Return [X, Y] of the center of cell containing provided text 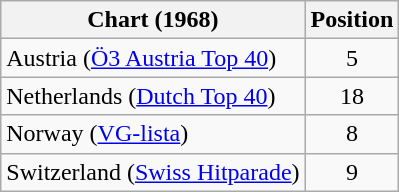
9 [352, 172]
8 [352, 134]
Chart (1968) [153, 20]
5 [352, 58]
Norway (VG-lista) [153, 134]
Netherlands (Dutch Top 40) [153, 96]
Switzerland (Swiss Hitparade) [153, 172]
Position [352, 20]
18 [352, 96]
Austria (Ö3 Austria Top 40) [153, 58]
